Pinpoint the cell where the given text exists, returning its (X, Y) midpoint coordinate. 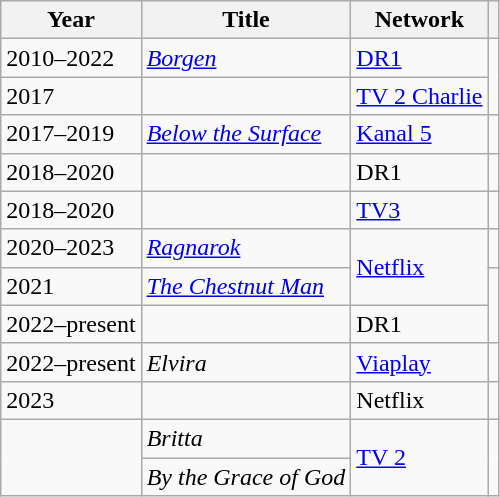
TV3 (420, 210)
Year (71, 20)
Below the Surface (246, 134)
TV 2 Charlie (420, 96)
2023 (71, 400)
By the Grace of God (246, 477)
2017 (71, 96)
2021 (71, 286)
Viaplay (420, 362)
Kanal 5 (420, 134)
The Chestnut Man (246, 286)
TV 2 (420, 457)
Ragnarok (246, 248)
2017–2019 (71, 134)
Elvira (246, 362)
2020–2023 (71, 248)
Title (246, 20)
Britta (246, 438)
Borgen (246, 58)
2010–2022 (71, 58)
Network (420, 20)
